Return (X, Y) of the center of cell containing provided text 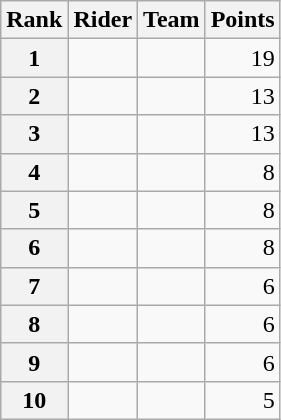
Team (172, 20)
9 (34, 362)
Points (242, 20)
2 (34, 96)
3 (34, 134)
7 (34, 286)
Rank (34, 20)
10 (34, 400)
1 (34, 58)
4 (34, 172)
19 (242, 58)
Rider (103, 20)
